Find where the given text appears and provide that cell's center as [x, y] coordinate. 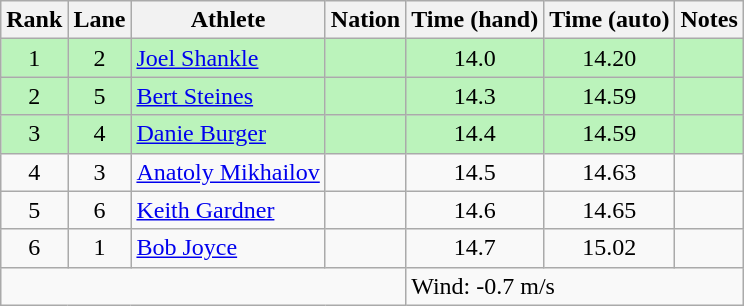
14.20 [610, 58]
Bob Joyce [228, 248]
Lane [100, 20]
Nation [365, 20]
14.7 [475, 248]
15.02 [610, 248]
14.63 [610, 172]
14.0 [475, 58]
Bert Steines [228, 96]
Joel Shankle [228, 58]
Anatoly Mikhailov [228, 172]
Keith Gardner [228, 210]
Athlete [228, 20]
Time (hand) [475, 20]
Rank [34, 20]
14.5 [475, 172]
Time (auto) [610, 20]
14.4 [475, 134]
Danie Burger [228, 134]
Wind: -0.7 m/s [575, 286]
Notes [709, 20]
14.6 [475, 210]
14.3 [475, 96]
14.65 [610, 210]
